Extract the [X, Y] coordinate from the center of the cell holding the provided text.  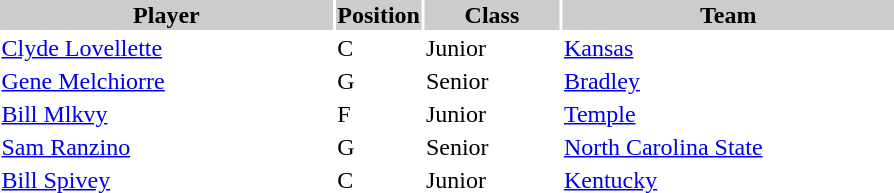
Sam Ranzino [166, 147]
Bill Mlkvy [166, 114]
Temple [728, 114]
Position [379, 15]
Team [728, 15]
Kansas [728, 48]
Player [166, 15]
Bradley [728, 81]
Class [492, 15]
Clyde Lovellette [166, 48]
Gene Melchiorre [166, 81]
North Carolina State [728, 147]
F [379, 114]
C [379, 48]
